Output the [X, Y] coordinate of the center of the cell containing the given text.  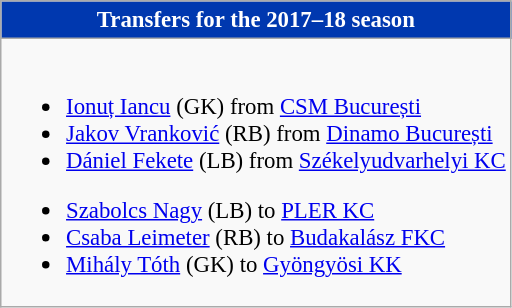
Transfers for the 2017–18 season [256, 20]
